Return the [x, y] coordinate for the center point of the cell that contains the specified text.  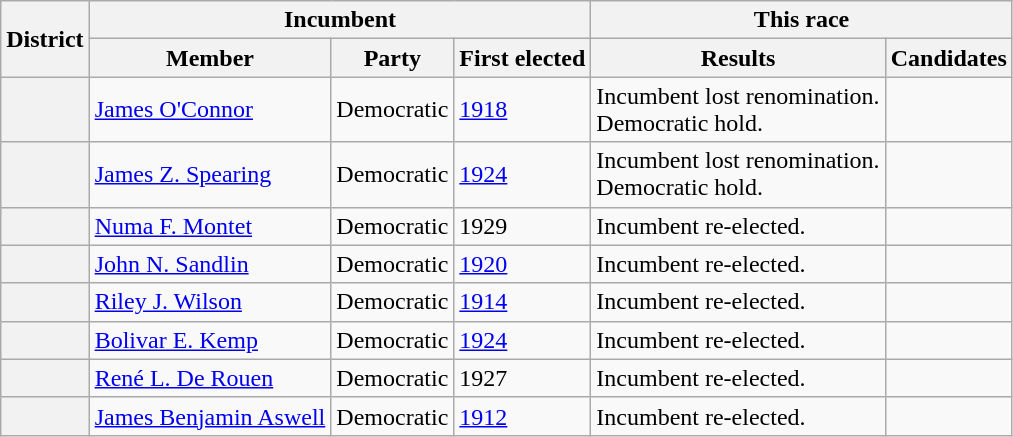
Bolivar E. Kemp [210, 340]
First elected [522, 58]
James Z. Spearing [210, 174]
Member [210, 58]
Results [738, 58]
James Benjamin Aswell [210, 416]
1929 [522, 226]
Incumbent [340, 20]
Candidates [948, 58]
John N. Sandlin [210, 264]
District [45, 39]
René L. De Rouen [210, 378]
Riley J. Wilson [210, 302]
Numa F. Montet [210, 226]
1912 [522, 416]
This race [802, 20]
1927 [522, 378]
James O'Connor [210, 110]
1914 [522, 302]
Party [392, 58]
1918 [522, 110]
1920 [522, 264]
